Search for the cell housing the specified text and yield its (x, y) center coordinate. 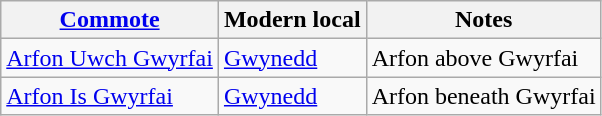
Arfon Is Gwyrfai (110, 96)
Commote (110, 20)
Modern local (292, 20)
Notes (484, 20)
Arfon beneath Gwyrfai (484, 96)
Arfon above Gwyrfai (484, 58)
Arfon Uwch Gwyrfai (110, 58)
